Pinpoint the cell where the given text exists, returning its [X, Y] midpoint coordinate. 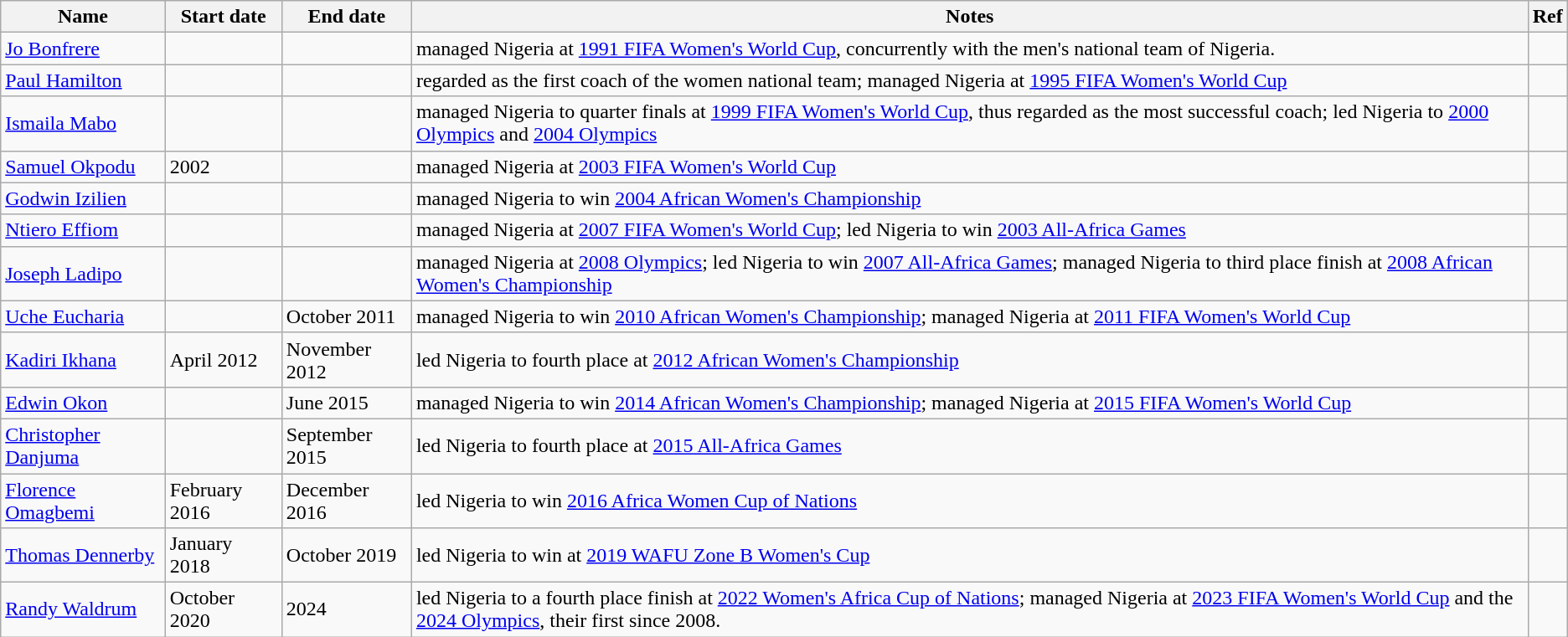
Ismaila Mabo [83, 124]
Christopher Danjuma [83, 445]
regarded as the first coach of the women national team; managed Nigeria at 1995 FIFA Women's World Cup [970, 80]
Start date [223, 17]
November 2012 [347, 360]
Ref [1548, 17]
managed Nigeria at 1991 FIFA Women's World Cup, concurrently with the men's national team of Nigeria. [970, 49]
April 2012 [223, 360]
Joseph Ladipo [83, 273]
managed Nigeria at 2007 FIFA Women's World Cup; led Nigeria to win 2003 All-Africa Games [970, 230]
January 2018 [223, 556]
Paul Hamilton [83, 80]
June 2015 [347, 403]
Edwin Okon [83, 403]
End date [347, 17]
led Nigeria to win 2016 Africa Women Cup of Nations [970, 501]
Samuel Okpodu [83, 167]
managed Nigeria at 2003 FIFA Women's World Cup [970, 167]
Uche Eucharia [83, 316]
Thomas Dennerby [83, 556]
Randy Waldrum [83, 609]
led Nigeria to win at 2019 WAFU Zone B Women's Cup [970, 556]
Jo Bonfrere [83, 49]
Godwin Izilien [83, 198]
managed Nigeria to win 2014 African Women's Championship; managed Nigeria at 2015 FIFA Women's World Cup [970, 403]
led Nigeria to fourth place at 2015 All-Africa Games [970, 445]
2002 [223, 167]
September 2015 [347, 445]
October 2011 [347, 316]
led Nigeria to fourth place at 2012 African Women's Championship [970, 360]
October 2019 [347, 556]
Florence Omagbemi [83, 501]
Notes [970, 17]
October 2020 [223, 609]
managed Nigeria to win 2010 African Women's Championship; managed Nigeria at 2011 FIFA Women's World Cup [970, 316]
Ntiero Effiom [83, 230]
Kadiri Ikhana [83, 360]
managed Nigeria to win 2004 African Women's Championship [970, 198]
2024 [347, 609]
December 2016 [347, 501]
Name [83, 17]
February 2016 [223, 501]
